Find where the given text appears and provide that cell's center as [X, Y] coordinate. 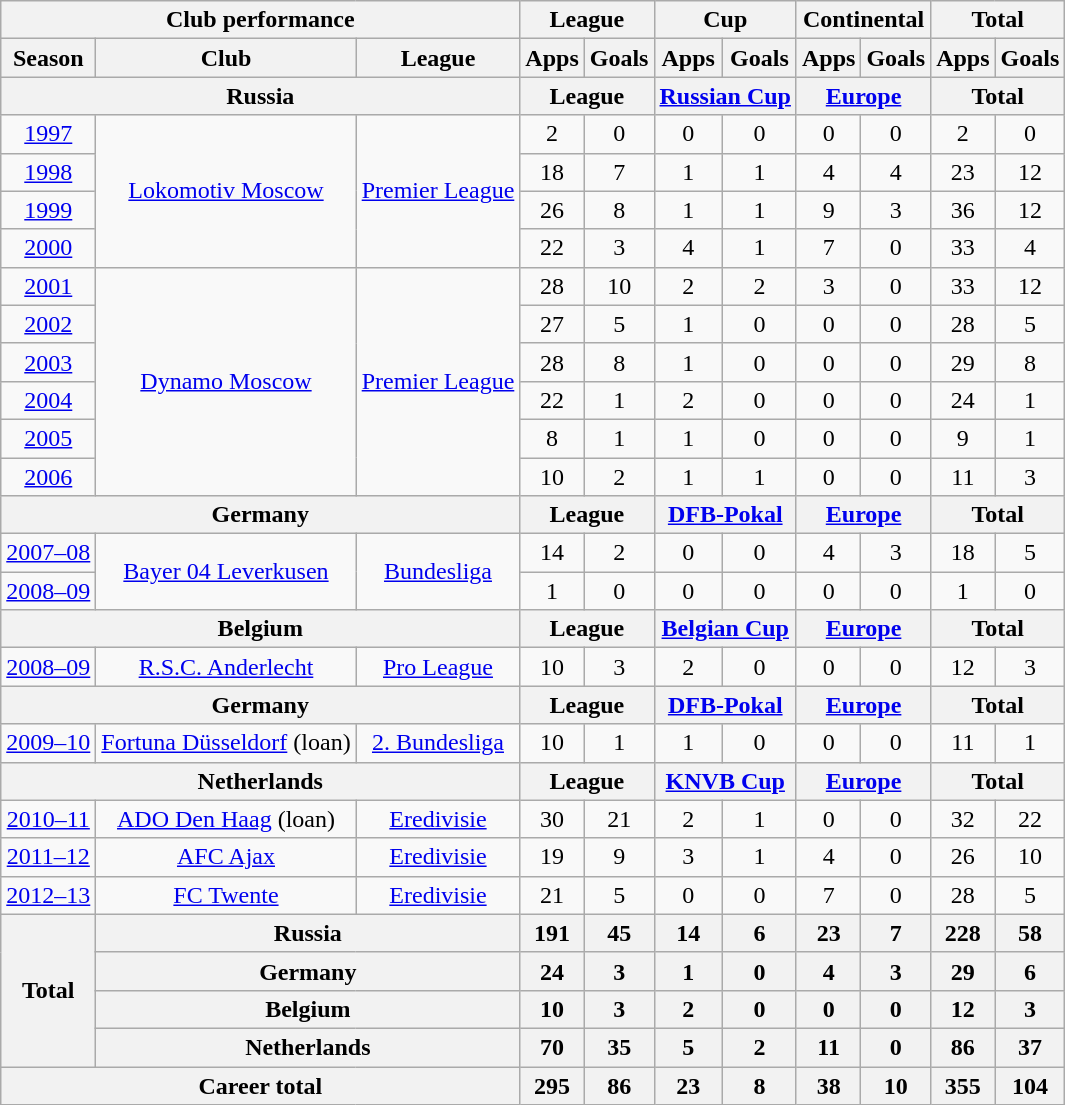
Fortuna Düsseldorf (loan) [226, 743]
Continental [863, 20]
2004 [48, 400]
1997 [48, 134]
Club [226, 58]
104 [1030, 1085]
2011–12 [48, 857]
27 [552, 324]
Belgian Cup [725, 629]
70 [552, 1047]
2. Bundesliga [438, 743]
2002 [48, 324]
Lokomotiv Moscow [226, 191]
45 [619, 933]
FC Twente [226, 895]
2010–11 [48, 819]
35 [619, 1047]
2005 [48, 438]
295 [552, 1085]
Club performance [260, 20]
19 [552, 857]
2006 [48, 477]
KNVB Cup [725, 781]
R.S.C. Anderlecht [226, 667]
AFC Ajax [226, 857]
1998 [48, 172]
2012–13 [48, 895]
228 [963, 933]
Bayer 04 Leverkusen [226, 572]
Pro League [438, 667]
191 [552, 933]
355 [963, 1085]
38 [828, 1085]
30 [552, 819]
2001 [48, 286]
1999 [48, 210]
2000 [48, 248]
Dynamo Moscow [226, 381]
Season [48, 58]
36 [963, 210]
Career total [260, 1085]
Russian Cup [725, 96]
37 [1030, 1047]
Cup [725, 20]
ADO Den Haag (loan) [226, 819]
32 [963, 819]
2007–08 [48, 553]
2009–10 [48, 743]
Bundesliga [438, 572]
58 [1030, 933]
2003 [48, 362]
